Capture the cell that displays the provided text and extract its (X, Y) central coordinate. 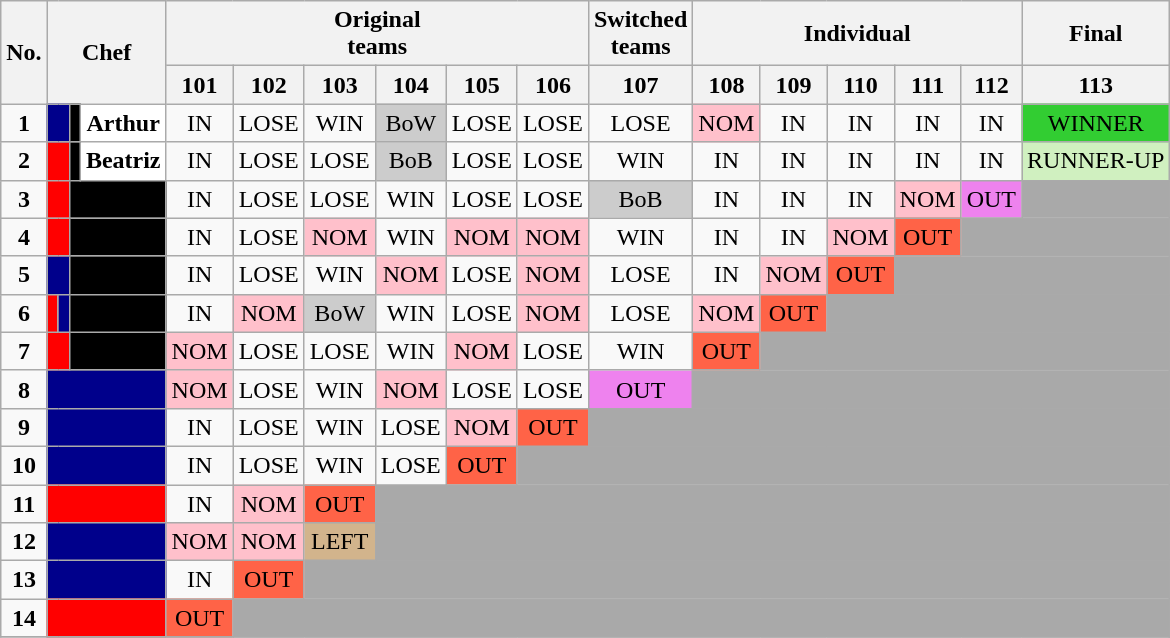
111 (928, 85)
No. (24, 52)
11 (24, 503)
8 (24, 389)
107 (640, 85)
Originalteams (377, 34)
105 (482, 85)
Final (1096, 34)
110 (860, 85)
1 (24, 123)
6 (24, 313)
LEFT (340, 542)
14 (24, 618)
104 (410, 85)
12 (24, 542)
5 (24, 275)
3 (24, 199)
109 (794, 85)
Switchedteams (640, 34)
Arthur (123, 123)
13 (24, 580)
Chef (106, 52)
Beatriz (123, 161)
RUNNER-UP (1096, 161)
2 (24, 161)
103 (340, 85)
101 (200, 85)
WINNER (1096, 123)
106 (552, 85)
113 (1096, 85)
108 (726, 85)
9 (24, 427)
Individual (858, 34)
112 (991, 85)
102 (268, 85)
10 (24, 465)
7 (24, 351)
4 (24, 237)
